Find where the given text appears and provide that cell's center as (x, y) coordinate. 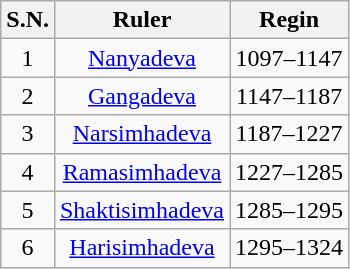
Ruler (142, 20)
1295–1324 (290, 248)
S.N. (28, 20)
Gangadeva (142, 96)
Ramasimhadeva (142, 172)
Narsimhadeva (142, 134)
3 (28, 134)
4 (28, 172)
5 (28, 210)
1227–1285 (290, 172)
6 (28, 248)
Harisimhadeva (142, 248)
Nanyadeva (142, 58)
1187–1227 (290, 134)
Shaktisimhadeva (142, 210)
1 (28, 58)
2 (28, 96)
Regin (290, 20)
1097–1147 (290, 58)
1285–1295 (290, 210)
1147–1187 (290, 96)
